Locate the cell with the specified text and output its [x, y] center coordinate. 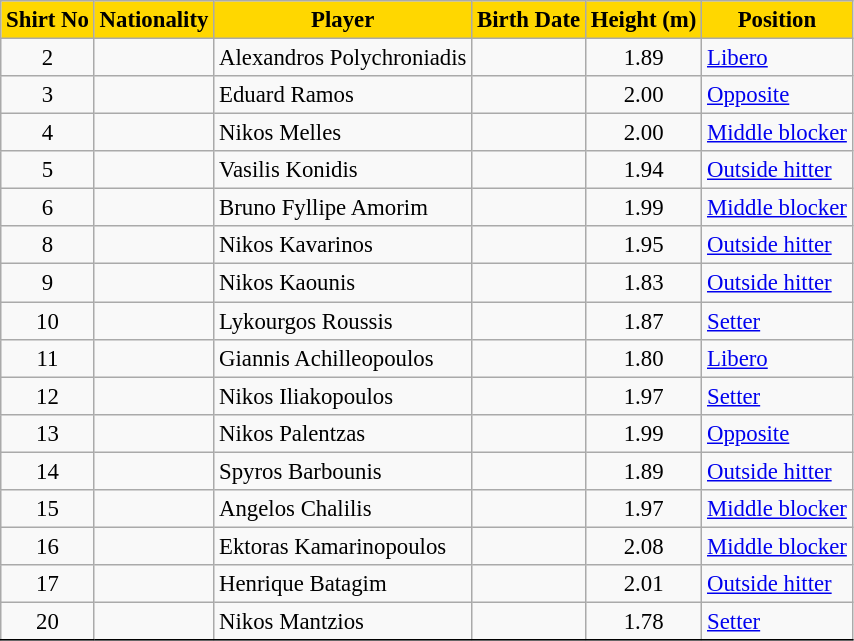
16 [48, 546]
Eduard Ramos [343, 95]
Nikos Palentzas [343, 433]
1.87 [643, 321]
4 [48, 133]
13 [48, 433]
Birth Date [529, 20]
2.08 [643, 546]
Vasilis Konidis [343, 170]
5 [48, 170]
1.78 [643, 621]
Henrique Batagim [343, 584]
2.01 [643, 584]
14 [48, 471]
Position [777, 20]
17 [48, 584]
15 [48, 509]
3 [48, 95]
Ektoras Kamarinopoulos [343, 546]
Lykourgos Roussis [343, 321]
1.83 [643, 283]
Shirt No [48, 20]
Nikos Kavarinos [343, 245]
Bruno Fyllipe Amorim [343, 208]
20 [48, 621]
6 [48, 208]
12 [48, 396]
1.80 [643, 358]
Nationality [154, 20]
1.95 [643, 245]
Nikos Mantzios [343, 621]
8 [48, 245]
10 [48, 321]
Alexandros Polychroniadis [343, 58]
Spyros Barbounis [343, 471]
Angelos Chalilis [343, 509]
Player [343, 20]
11 [48, 358]
Nikos Kaounis [343, 283]
Giannis Achilleopoulos [343, 358]
1.94 [643, 170]
Nikos Iliakopoulos [343, 396]
9 [48, 283]
Height (m) [643, 20]
2 [48, 58]
Nikos Melles [343, 133]
